Locate the cell with the specified text and output its (X, Y) center coordinate. 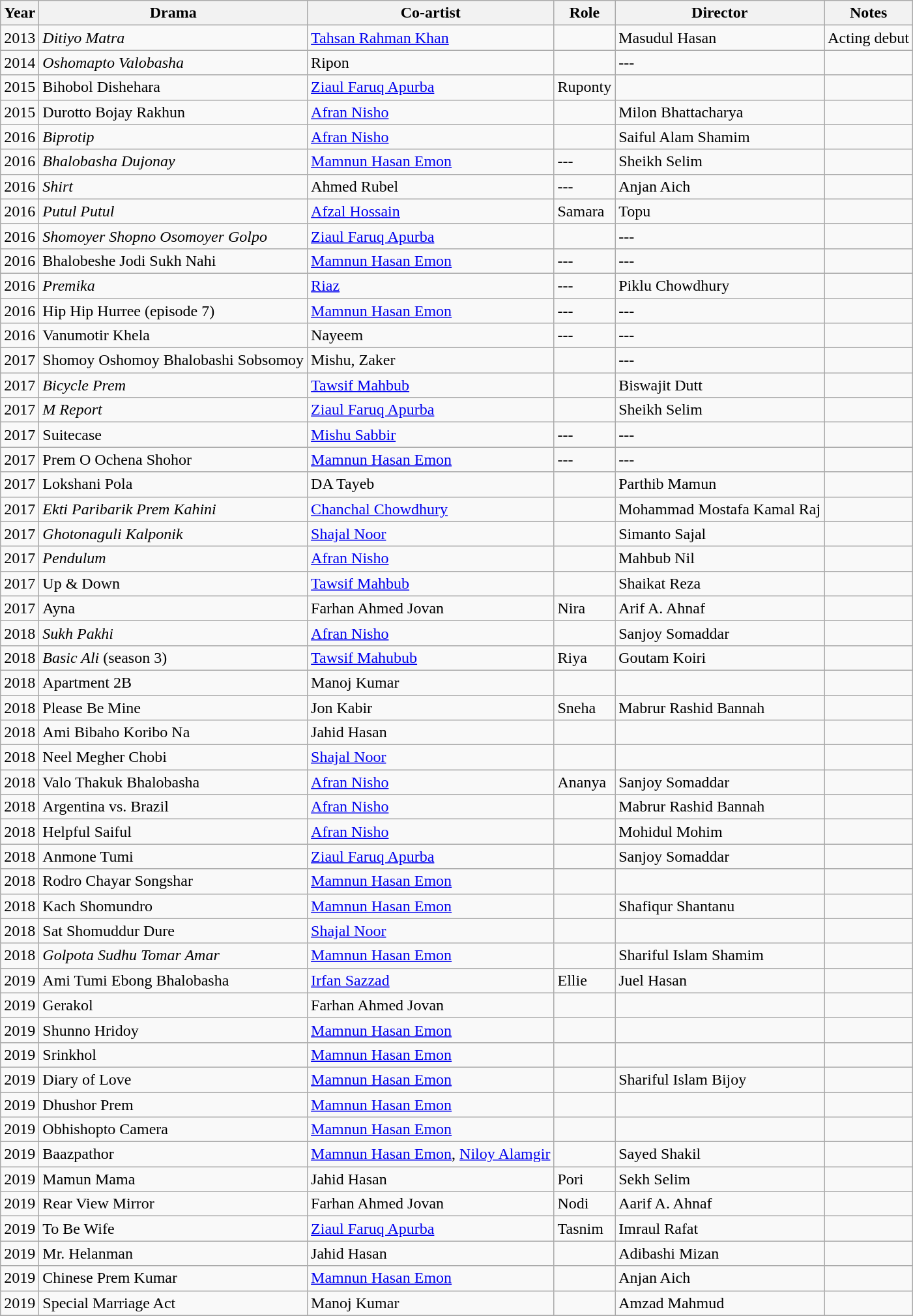
2014 (20, 63)
Lokshani Pola (173, 484)
Ruponty (585, 87)
Ellie (585, 980)
Pendulum (173, 559)
Notes (869, 13)
Riaz (431, 285)
Ahmed Rubel (431, 186)
Piklu Chowdhury (719, 285)
Pori (585, 1179)
DA Tayeb (431, 484)
Ananya (585, 782)
Neel Megher Chobi (173, 757)
Biprotip (173, 137)
Year (20, 13)
Jon Kabir (431, 707)
Adibashi Mizan (719, 1253)
Suitecase (173, 435)
Shariful Islam Shamim (719, 956)
Mishu, Zaker (431, 360)
Mr. Helanman (173, 1253)
Please Be Mine (173, 707)
Acting debut (869, 38)
Oshomapto Valobasha (173, 63)
Sukh Pakhi (173, 633)
Amzad Mahmud (719, 1303)
Up & Down (173, 583)
Tawsif Mahubub (431, 658)
Anmone Tumi (173, 856)
Bhalobasha Dujonay (173, 162)
Mamnun Hasan Emon, Niloy Alamgir (431, 1154)
Shunno Hridoy (173, 1030)
Ami Bibaho Koribo Na (173, 733)
2013 (20, 38)
Helpful Saiful (173, 832)
Mamun Mama (173, 1179)
Tahsan Rahman Khan (431, 38)
Special Marriage Act (173, 1303)
Baazpathor (173, 1154)
Ayna (173, 608)
Afzal Hossain (431, 211)
Parthib Mamun (719, 484)
Hip Hip Hurree (episode 7) (173, 311)
Sekh Selim (719, 1179)
Ami Tumi Ebong Bhalobasha (173, 980)
Riya (585, 658)
Mishu Sabbir (431, 435)
Shariful Islam Bijoy (719, 1079)
Samara (585, 211)
Durotto Bojay Rakhun (173, 112)
Nayeem (431, 336)
Argentina vs. Brazil (173, 807)
Kach Shomundro (173, 906)
Topu (719, 211)
Shomoy Oshomoy Bhalobashi Sobsomoy (173, 360)
Premika (173, 285)
Sat Shomuddur Dure (173, 931)
Shafiqur Shantanu (719, 906)
Sneha (585, 707)
Vanumotir Khela (173, 336)
Diary of Love (173, 1079)
Juel Hasan (719, 980)
M Report (173, 410)
Chinese Prem Kumar (173, 1278)
Tasnim (585, 1229)
Masudul Hasan (719, 38)
Valo Thakuk Bhalobasha (173, 782)
Chanchal Chowdhury (431, 509)
Co-artist (431, 13)
Irfan Sazzad (431, 980)
Rear View Mirror (173, 1204)
Apartment 2B (173, 682)
Shomoyer Shopno Osomoyer Golpo (173, 236)
Obhishopto Camera (173, 1130)
Mohammad Mostafa Kamal Raj (719, 509)
Saiful Alam Shamim (719, 137)
Drama (173, 13)
Nodi (585, 1204)
Prem O Ochena Shohor (173, 460)
Goutam Koiri (719, 658)
Mohidul Mohim (719, 832)
Biswajit Dutt (719, 385)
Simanto Sajal (719, 534)
Golpota Sudhu Tomar Amar (173, 956)
Mahbub Nil (719, 559)
Shirt (173, 186)
Arif A. Ahnaf (719, 608)
Bhalobeshe Jodi Sukh Nahi (173, 261)
Rodro Chayar Songshar (173, 881)
Ripon (431, 63)
Basic Ali (season 3) (173, 658)
Gerakol (173, 1005)
To Be Wife (173, 1229)
Director (719, 13)
Role (585, 13)
Putul Putul (173, 211)
Sayed Shakil (719, 1154)
Milon Bhattacharya (719, 112)
Srinkhol (173, 1055)
Bihobol Dishehara (173, 87)
Shaikat Reza (719, 583)
Ghotonaguli Kalponik (173, 534)
Ekti Paribarik Prem Kahini (173, 509)
Imraul Rafat (719, 1229)
Ditiyo Matra (173, 38)
Aarif A. Ahnaf (719, 1204)
Bicycle Prem (173, 385)
Nira (585, 608)
Dhushor Prem (173, 1105)
